Determine the (X, Y) coordinate at the center of the cell enclosing the given text.  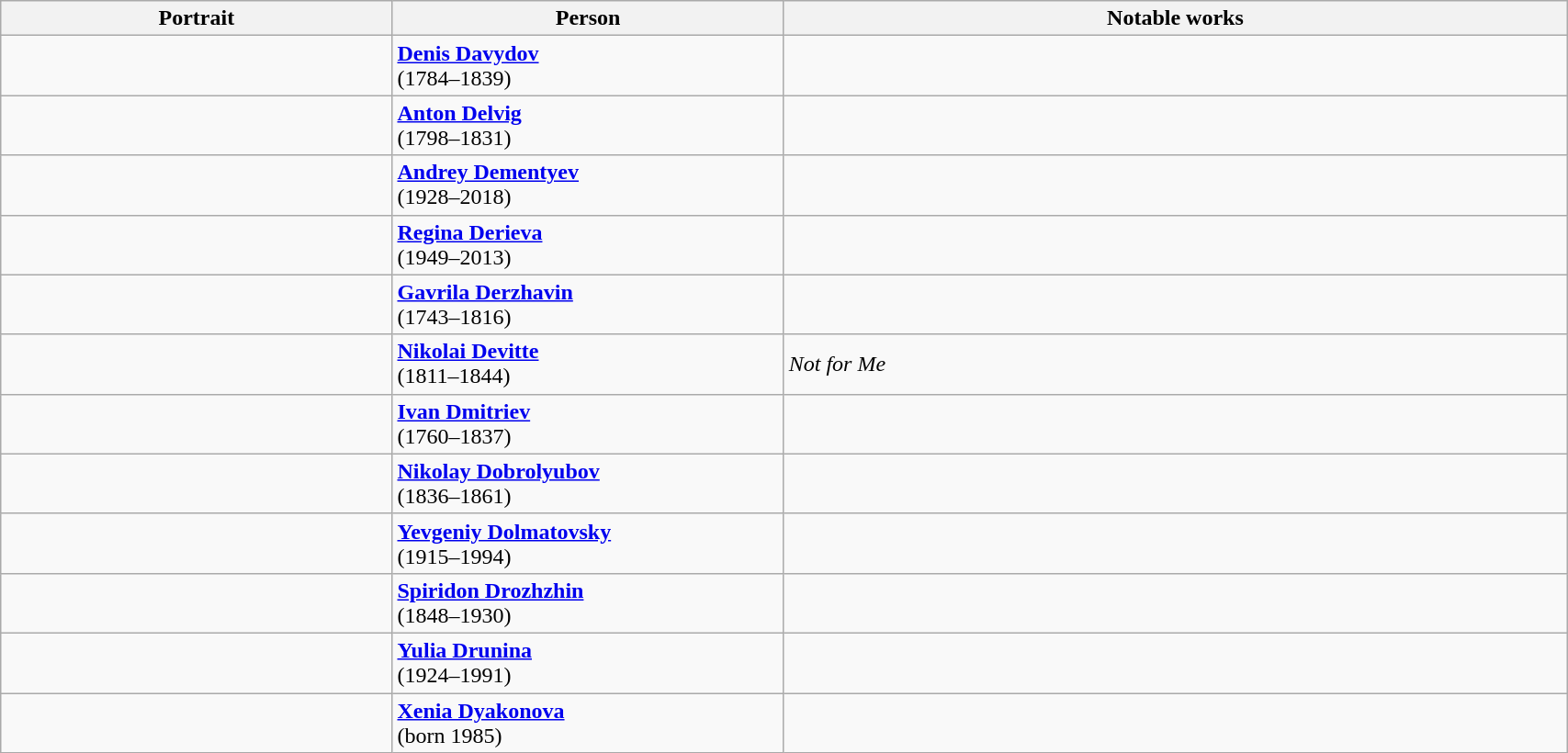
Nikolay Dobrolyubov (1836–1861) (588, 483)
Not for Me (1175, 364)
Ivan Dmitriev (1760–1837) (588, 424)
Denis Davydov (1784–1839) (588, 66)
Notable works (1175, 18)
Person (588, 18)
Andrey Dementyev (1928–2018) (588, 185)
Spiridon Drozhzhin (1848–1930) (588, 602)
Gavrila Derzhavin (1743–1816) (588, 305)
Portrait (197, 18)
Yevgeniy Dolmatovsky (1915–1994) (588, 544)
Xenia Dyakonova (born 1985) (588, 722)
Anton Delvig (1798–1831) (588, 125)
Regina Derieva (1949–2013) (588, 244)
Nikolai Devitte(1811–1844) (588, 364)
Yulia Drunina (1924–1991) (588, 663)
